Provide the (x, y) coordinate of the cell's center where the given text is located.  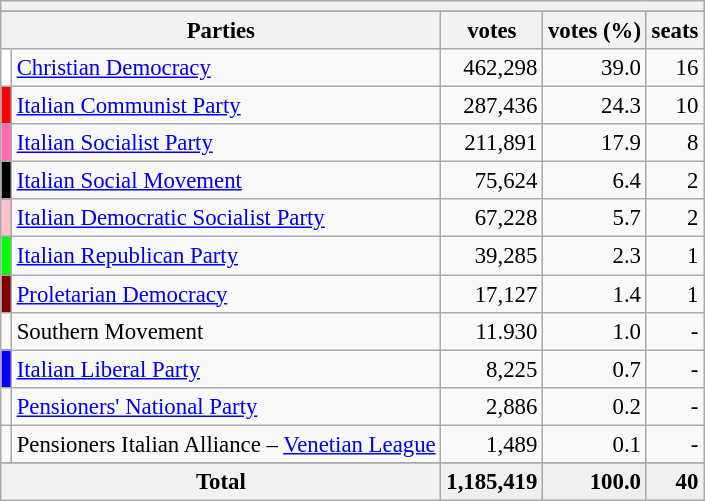
462,298 (492, 68)
votes (%) (595, 31)
Italian Social Movement (226, 181)
5.7 (595, 219)
2,886 (492, 406)
287,436 (492, 106)
39.0 (595, 68)
0.2 (595, 406)
8,225 (492, 369)
100.0 (595, 482)
votes (492, 31)
1.4 (595, 294)
8 (674, 143)
17.9 (595, 143)
Italian Communist Party (226, 106)
17,127 (492, 294)
11.930 (492, 331)
Proletarian Democracy (226, 294)
1,185,419 (492, 482)
Parties (221, 31)
Italian Republican Party (226, 256)
Total (221, 482)
24.3 (595, 106)
seats (674, 31)
75,624 (492, 181)
0.1 (595, 444)
67,228 (492, 219)
2.3 (595, 256)
0.7 (595, 369)
1,489 (492, 444)
Italian Liberal Party (226, 369)
40 (674, 482)
211,891 (492, 143)
Italian Democratic Socialist Party (226, 219)
1.0 (595, 331)
Southern Movement (226, 331)
39,285 (492, 256)
6.4 (595, 181)
Christian Democracy (226, 68)
16 (674, 68)
Pensioners' National Party (226, 406)
Italian Socialist Party (226, 143)
10 (674, 106)
Pensioners Italian Alliance – Venetian League (226, 444)
